From the cell containing the given text, extract its center point as [x, y] coordinate. 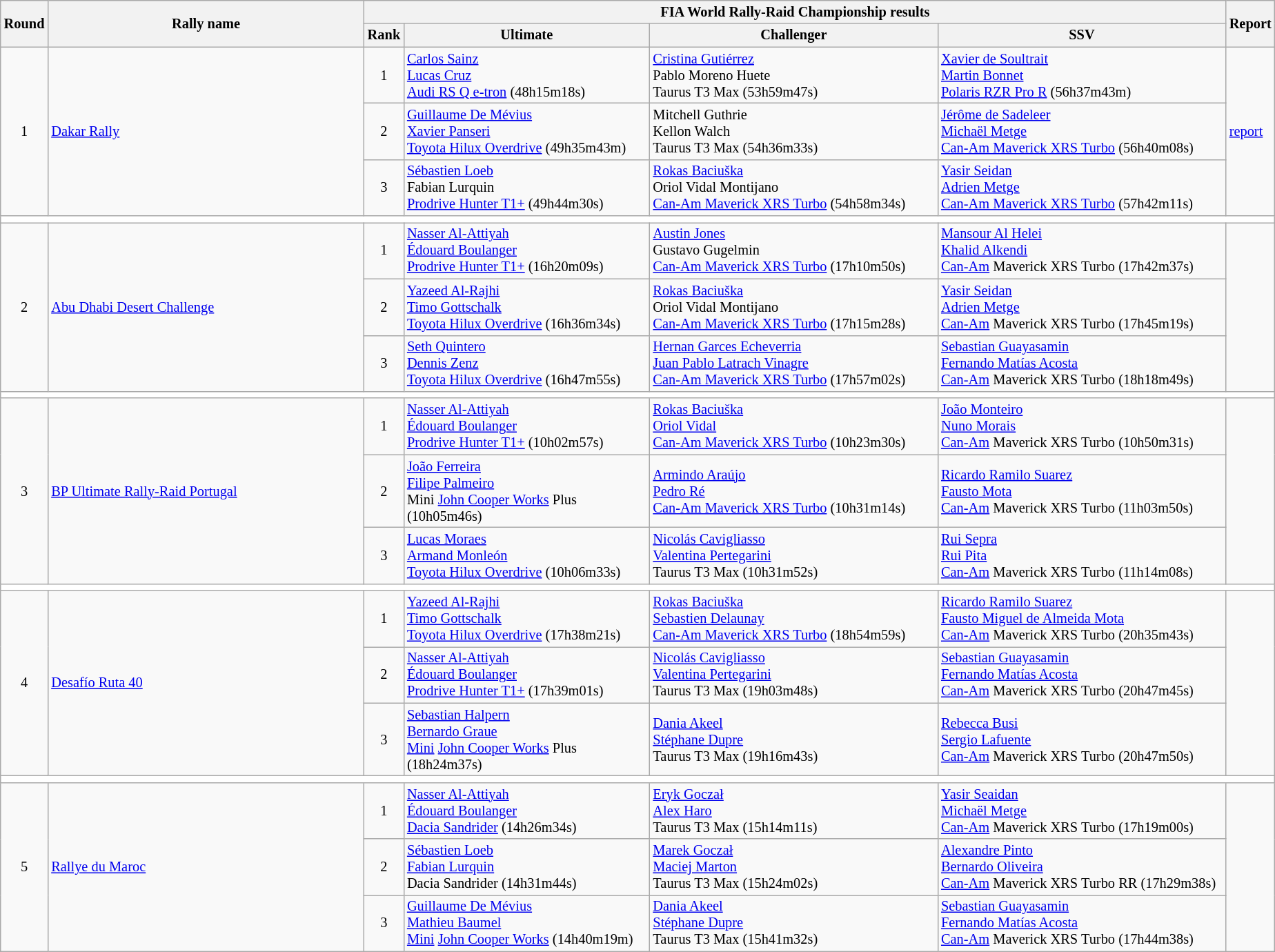
Nasser Al-Attiyah Édouard BoulangerDacia Sandrider (14h26m34s) [526, 811]
Challenger [793, 35]
Rokas Baciuška Oriol VidalCan-Am Maverick XRS Turbo (10h23m30s) [793, 426]
Mansour Al Helei Khalid AlkendiCan-Am Maverick XRS Turbo (17h42m37s) [1082, 250]
Report [1250, 23]
Austin Jones Gustavo GugelminCan-Am Maverick XRS Turbo (17h10m50s) [793, 250]
Marek Goczał Maciej MartonTaurus T3 Max (15h24m02s) [793, 867]
Nasser Al-Attiyah Édouard BoulangerProdrive Hunter T1+ (17h39m01s) [526, 675]
Armindo Araújo Pedro RéCan-Am Maverick XRS Turbo (10h31m14s) [793, 491]
Ricardo Ramilo Suarez Fausto MotaCan-Am Maverick XRS Turbo (11h03m50s) [1082, 491]
Nicolás Cavigliasso Valentina PertegariniTaurus T3 Max (10h31m52s) [793, 555]
Sebastian Guayasamin Fernando Matías AcostaCan-Am Maverick XRS Turbo (20h47m45s) [1082, 675]
João Monteiro Nuno MoraisCan-Am Maverick XRS Turbo (10h50m31s) [1082, 426]
Alexandre Pinto Bernardo OliveiraCan-Am Maverick XRS Turbo RR (17h29m38s) [1082, 867]
Yasir Seidan Adrien MetgeCan-Am Maverick XRS Turbo (57h42m11s) [1082, 188]
Desafío Ruta 40 [206, 683]
Jérôme de Sadeleer Michaël MetgeCan-Am Maverick XRS Turbo (56h40m08s) [1082, 131]
Yazeed Al-Rajhi Timo GottschalkToyota Hilux Overdrive (16h36m34s) [526, 307]
Ultimate [526, 35]
Dania Akeel Stéphane DupreTaurus T3 Max (15h41m32s) [793, 923]
FIA World Rally-Raid Championship results [795, 12]
Guillaume De Mévius Xavier PanseriToyota Hilux Overdrive (49h35m43m) [526, 131]
Rokas Baciuška Oriol Vidal MontijanoCan-Am Maverick XRS Turbo (17h15m28s) [793, 307]
Cristina Gutiérrez Pablo Moreno HueteTaurus T3 Max (53h59m47s) [793, 75]
Yazeed Al-Rajhi Timo GottschalkToyota Hilux Overdrive (17h38m21s) [526, 619]
Dakar Rally [206, 131]
BP Ultimate Rally-Raid Portugal [206, 491]
Yasir Seidan Adrien MetgeCan-Am Maverick XRS Turbo (17h45m19s) [1082, 307]
Nasser Al-Attiyah Édouard BoulangerProdrive Hunter T1+ (16h20m09s) [526, 250]
report [1250, 131]
Rui Sepra Rui PitaCan-Am Maverick XRS Turbo (11h14m08s) [1082, 555]
Rebecca Busi Sergio LafuenteCan-Am Maverick XRS Turbo (20h47m50s) [1082, 740]
Carlos Sainz Lucas CruzAudi RS Q e-tron (48h15m18s) [526, 75]
Eryk Goczał Alex HaroTaurus T3 Max (15h14m11s) [793, 811]
Dania Akeel Stéphane DupreTaurus T3 Max (19h16m43s) [793, 740]
Seth Quintero Dennis ZenzToyota Hilux Overdrive (16h47m55s) [526, 364]
Sébastien Loeb Fabian LurquinProdrive Hunter T1+ (49h44m30s) [526, 188]
Nasser Al-Attiyah Édouard BoulangerProdrive Hunter T1+ (10h02m57s) [526, 426]
Hernan Garces Echeverria Juan Pablo Latrach VinagreCan-Am Maverick XRS Turbo (17h57m02s) [793, 364]
Sébastien Loeb Fabian LurquinDacia Sandrider (14h31m44s) [526, 867]
Sebastian Guayasamin Fernando Matías AcostaCan-Am Maverick XRS Turbo (17h44m38s) [1082, 923]
Xavier de Soultrait Martin BonnetPolaris RZR Pro R (56h37m43m) [1082, 75]
Rank [384, 35]
Rokas Baciuška Sebastien DelaunayCan-Am Maverick XRS Turbo (18h54m59s) [793, 619]
Abu Dhabi Desert Challenge [206, 306]
Ricardo Ramilo Suarez Fausto Miguel de Almeida MotaCan-Am Maverick XRS Turbo (20h35m43s) [1082, 619]
5 [25, 866]
Yasir Seaidan Michaël MetgeCan-Am Maverick XRS Turbo (17h19m00s) [1082, 811]
Nicolás Cavigliasso Valentina PertegariniTaurus T3 Max (19h03m48s) [793, 675]
Guillaume De Mévius Mathieu BaumelMini John Cooper Works (14h40m19m) [526, 923]
4 [25, 683]
Round [25, 23]
Lucas Moraes Armand MonleónToyota Hilux Overdrive (10h06m33s) [526, 555]
Rally name [206, 23]
João Ferreira Filipe PalmeiroMini John Cooper Works Plus (10h05m46s) [526, 491]
Sebastian Guayasamin Fernando Matías AcostaCan-Am Maverick XRS Turbo (18h18m49s) [1082, 364]
Rokas Baciuška Oriol Vidal MontijanoCan-Am Maverick XRS Turbo (54h58m34s) [793, 188]
Mitchell Guthrie Kellon WalchTaurus T3 Max (54h36m33s) [793, 131]
Sebastian Halpern Bernardo GraueMini John Cooper Works Plus (18h24m37s) [526, 740]
Rallye du Maroc [206, 866]
SSV [1082, 35]
